Identify which cell holds the provided text, then report its [x, y] central coordinate. 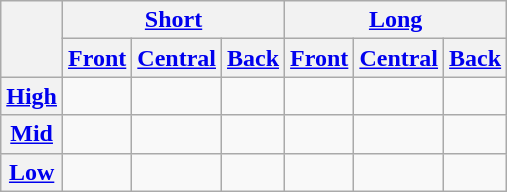
Low [32, 172]
High [32, 96]
Long [396, 20]
Mid [32, 134]
Short [174, 20]
